Search for the cell housing the specified text and yield its (X, Y) center coordinate. 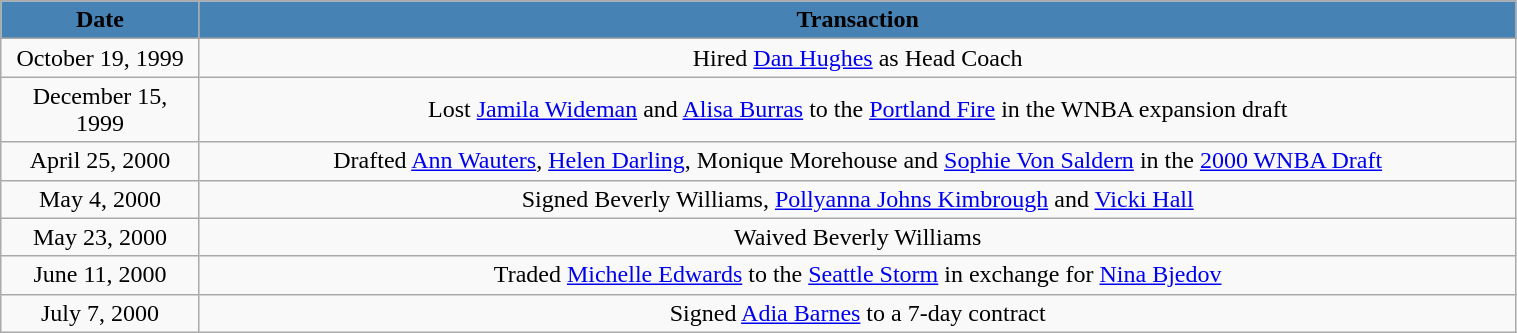
May 4, 2000 (100, 199)
October 19, 1999 (100, 58)
Signed Adia Barnes to a 7-day contract (858, 313)
Waived Beverly Williams (858, 237)
July 7, 2000 (100, 313)
Signed Beverly Williams, Pollyanna Johns Kimbrough and Vicki Hall (858, 199)
December 15, 1999 (100, 110)
Traded Michelle Edwards to the Seattle Storm in exchange for Nina Bjedov (858, 275)
May 23, 2000 (100, 237)
Transaction (858, 20)
June 11, 2000 (100, 275)
Date (100, 20)
Lost Jamila Wideman and Alisa Burras to the Portland Fire in the WNBA expansion draft (858, 110)
April 25, 2000 (100, 161)
Drafted Ann Wauters, Helen Darling, Monique Morehouse and Sophie Von Saldern in the 2000 WNBA Draft (858, 161)
Hired Dan Hughes as Head Coach (858, 58)
